Determine the [x, y] coordinate at the center of the cell enclosing the given text.  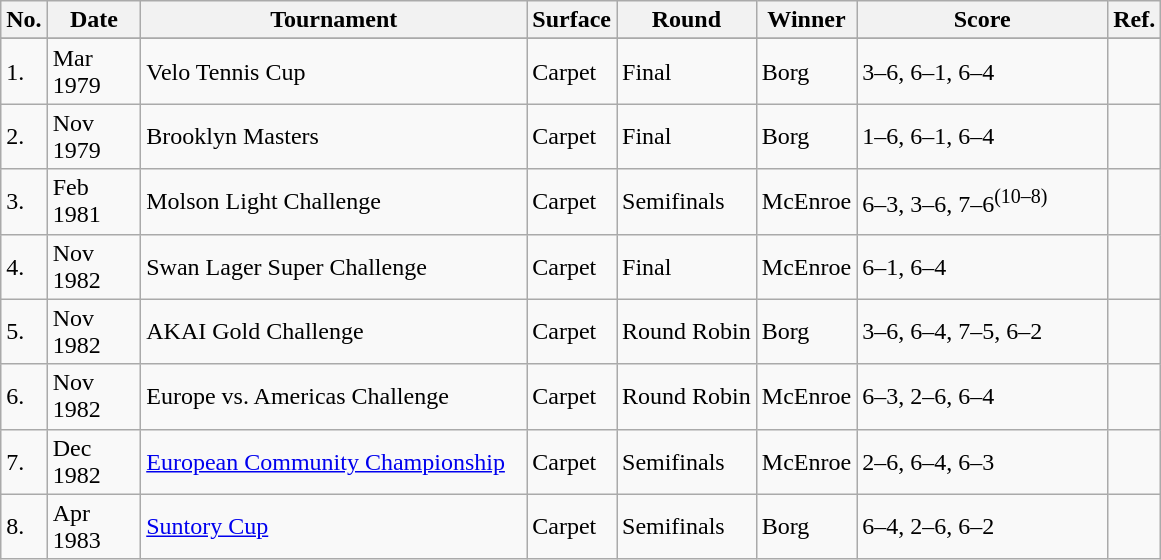
Suntory Cup [334, 526]
Brooklyn Masters [334, 136]
Europe vs. Americas Challenge [334, 396]
6–3, 3–6, 7–6(10–8) [982, 202]
2–6, 6–4, 6–3 [982, 462]
8. [24, 526]
3–6, 6–1, 6–4 [982, 72]
3. [24, 202]
6–4, 2–6, 6–2 [982, 526]
6. [24, 396]
3–6, 6–4, 7–5, 6–2 [982, 332]
2. [24, 136]
Tournament [334, 20]
Feb 1981 [94, 202]
Date [94, 20]
Dec 1982 [94, 462]
5. [24, 332]
No. [24, 20]
4. [24, 266]
AKAI Gold Challenge [334, 332]
1–6, 6–1, 6–4 [982, 136]
Winner [806, 20]
7. [24, 462]
Score [982, 20]
1. [24, 72]
Molson Light Challenge [334, 202]
Round [686, 20]
Nov 1979 [94, 136]
Swan Lager Super Challenge [334, 266]
Ref. [1134, 20]
Velo Tennis Cup [334, 72]
European Community Championship [334, 462]
Surface [572, 20]
Mar 1979 [94, 72]
6–3, 2–6, 6–4 [982, 396]
6–1, 6–4 [982, 266]
Apr 1983 [94, 526]
